Provide the (x, y) coordinate of the cell's center where the given text is located.  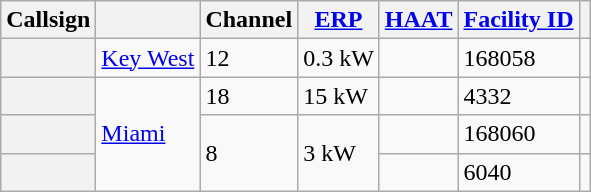
15 kW (339, 96)
Miami (148, 134)
ERP (339, 20)
Key West (148, 58)
12 (249, 58)
Callsign (48, 20)
168058 (518, 58)
0.3 kW (339, 58)
4332 (518, 96)
8 (249, 153)
Facility ID (518, 20)
HAAT (418, 20)
3 kW (339, 153)
6040 (518, 172)
168060 (518, 134)
Channel (249, 20)
18 (249, 96)
